Find where the given text appears and provide that cell's center as [x, y] coordinate. 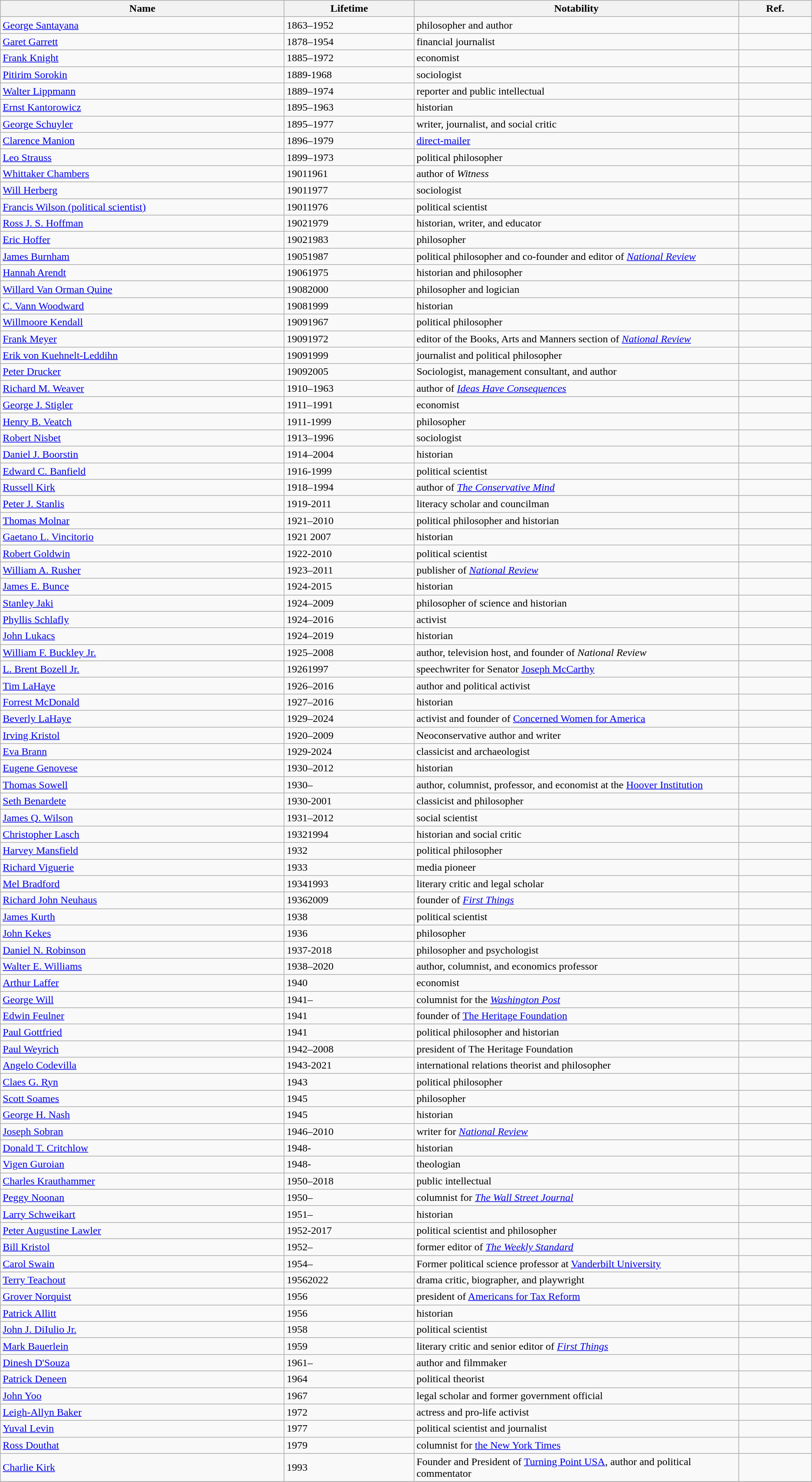
1921–2010 [349, 521]
1954– [349, 1264]
Stanley Jaki [142, 603]
Vigen Guroian [142, 1164]
1938 [349, 917]
Leigh-Allyn Baker [142, 1412]
1914–2004 [349, 454]
1952-2017 [349, 1230]
Walter E. Williams [142, 966]
Christopher Lasch [142, 834]
19011977 [349, 190]
founder of First Things [576, 900]
Whittaker Chambers [142, 174]
1918–1994 [349, 488]
Ernst Kantorowicz [142, 108]
19082000 [349, 289]
columnist for the Washington Post [576, 999]
author, television host, and founder of National Review [576, 652]
1889-1968 [349, 75]
1940 [349, 983]
19081999 [349, 306]
19061975 [349, 273]
19362009 [349, 900]
1930–2012 [349, 768]
1941– [349, 999]
Former political science professor at Vanderbilt University [576, 1264]
Thomas Sowell [142, 785]
Notability [576, 9]
1993 [349, 1467]
historian, writer, and educator [576, 223]
classicist and archaeologist [576, 752]
1972 [349, 1412]
media pioneer [576, 867]
Eric Hoffer [142, 240]
19261997 [349, 669]
journalist and political philosopher [576, 355]
Eva Brann [142, 752]
historian and social critic [576, 834]
1926–2016 [349, 685]
1924–2016 [349, 620]
president of Americans for Tax Reform [576, 1297]
author, columnist, and economics professor [576, 966]
political scientist and journalist [576, 1429]
Robert Nisbet [142, 438]
1930-2001 [349, 801]
19092005 [349, 372]
philosopher and logician [576, 289]
1942–2008 [349, 1049]
Russell Kirk [142, 488]
actress and pro-life activist [576, 1412]
Hannah Arendt [142, 273]
1919-2011 [349, 504]
Edwin Feulner [142, 1016]
founder of The Heritage Foundation [576, 1016]
1923–2011 [349, 570]
Patrick Deneen [142, 1379]
Neoconservative author and writer [576, 735]
1899–1973 [349, 157]
philosopher of science and historian [576, 603]
Joseph Sobran [142, 1131]
Beverly LaHaye [142, 718]
Irving Kristol [142, 735]
1930– [349, 785]
George Schuyler [142, 124]
Ross Douthat [142, 1445]
Lifetime [349, 9]
Charlie Kirk [142, 1467]
literary critic and legal scholar [576, 884]
political theorist [576, 1379]
Richard M. Weaver [142, 388]
1946–2010 [349, 1131]
speechwriter for Senator Joseph McCarthy [576, 669]
1895–1977 [349, 124]
1932 [349, 851]
Peter Drucker [142, 372]
theologian [576, 1164]
1943 [349, 1082]
author, columnist, professor, and economist at the Hoover Institution [576, 785]
19011961 [349, 174]
1911–1991 [349, 405]
Peggy Noonan [142, 1197]
John Kekes [142, 933]
Dinesh D'Souza [142, 1363]
Scott Soames [142, 1098]
Peter Augustine Lawler [142, 1230]
Pitirim Sorokin [142, 75]
George H. Nash [142, 1115]
1964 [349, 1379]
writer, journalist, and social critic [576, 124]
Name [142, 9]
William A. Rusher [142, 570]
financial journalist [576, 42]
1959 [349, 1346]
1929-2024 [349, 752]
author of The Conservative Mind [576, 488]
1958 [349, 1330]
1931–2012 [349, 818]
1878–1954 [349, 42]
drama critic, biographer, and playwright [576, 1280]
L. Brent Bozell Jr. [142, 669]
1913–1996 [349, 438]
Francis Wilson (political scientist) [142, 207]
Phyllis Schlafly [142, 620]
classicist and philosopher [576, 801]
Willmoore Kendall [142, 322]
1927–2016 [349, 702]
president of The Heritage Foundation [576, 1049]
1937-2018 [349, 950]
James Burnham [142, 256]
Gaetano L. Vincitorio [142, 537]
1925–2008 [349, 652]
Frank Knight [142, 58]
Donald T. Critchlow [142, 1148]
James E. Bunce [142, 587]
philosopher and psychologist [576, 950]
author and political activist [576, 685]
Harvey Mansfield [142, 851]
Paul Weyrich [142, 1049]
James Q. Wilson [142, 818]
Leo Strauss [142, 157]
Richard Viguerie [142, 867]
Paul Gottfried [142, 1033]
1951– [349, 1214]
Frank Meyer [142, 339]
1889–1974 [349, 91]
Yuval Levin [142, 1429]
social scientist [576, 818]
1967 [349, 1396]
Daniel N. Robinson [142, 950]
Walter Lippmann [142, 91]
author of Witness [576, 174]
John Lukacs [142, 636]
Clarence Manion [142, 141]
James Kurth [142, 917]
Seth Benardete [142, 801]
19562022 [349, 1280]
Daniel J. Boorstin [142, 454]
1950– [349, 1197]
Angelo Codevilla [142, 1066]
Tim LaHaye [142, 685]
19011976 [349, 207]
19321994 [349, 834]
Thomas Molnar [142, 521]
Ross J. S. Hoffman [142, 223]
activist [576, 620]
George Will [142, 999]
Ref. [775, 9]
Mark Bauerlein [142, 1346]
1924-2015 [349, 587]
literary critic and senior editor of First Things [576, 1346]
1977 [349, 1429]
Terry Teachout [142, 1280]
1933 [349, 867]
Eugene Genovese [142, 768]
19091999 [349, 355]
Mel Bradford [142, 884]
publisher of National Review [576, 570]
1916-1999 [349, 471]
Claes G. Ryn [142, 1082]
1863–1952 [349, 25]
literacy scholar and councilman [576, 504]
1910–1963 [349, 388]
1895–1963 [349, 108]
political scientist and philosopher [576, 1230]
Willard Van Orman Quine [142, 289]
1922-2010 [349, 554]
1924–2019 [349, 636]
political philosopher and co-founder and editor of National Review [576, 256]
columnist for the New York Times [576, 1445]
19051987 [349, 256]
Erik von Kuehnelt-Leddihn [142, 355]
1929–2024 [349, 718]
Edward C. Banfield [142, 471]
William F. Buckley Jr. [142, 652]
former editor of The Weekly Standard [576, 1247]
editor of the Books, Arts and Manners section of National Review [576, 339]
1936 [349, 933]
19021979 [349, 223]
legal scholar and former government official [576, 1396]
George Santayana [142, 25]
philosopher and author [576, 25]
writer for National Review [576, 1131]
1950–2018 [349, 1181]
C. Vann Woodward [142, 306]
1911-1999 [349, 421]
1896–1979 [349, 141]
Arthur Laffer [142, 983]
1961– [349, 1363]
1920–2009 [349, 735]
1921 2007 [349, 537]
Forrest McDonald [142, 702]
19091972 [349, 339]
19021983 [349, 240]
1885–1972 [349, 58]
Robert Goldwin [142, 554]
1979 [349, 1445]
Richard John Neuhaus [142, 900]
Sociologist, management consultant, and author [576, 372]
John J. DiIulio Jr. [142, 1330]
Larry Schweikart [142, 1214]
Bill Kristol [142, 1247]
1943-2021 [349, 1066]
Garet Garrett [142, 42]
Will Herberg [142, 190]
Patrick Allitt [142, 1313]
author and filmmaker [576, 1363]
columnist for The Wall Street Journal [576, 1197]
reporter and public intellectual [576, 91]
public intellectual [576, 1181]
Henry B. Veatch [142, 421]
1924–2009 [349, 603]
George J. Stigler [142, 405]
Charles Krauthammer [142, 1181]
international relations theorist and philosopher [576, 1066]
Carol Swain [142, 1264]
direct-mailer [576, 141]
19091967 [349, 322]
author of Ideas Have Consequences [576, 388]
Founder and President of Turning Point USA, author and political commentator [576, 1467]
19341993 [349, 884]
John Yoo [142, 1396]
1938–2020 [349, 966]
1952– [349, 1247]
Grover Norquist [142, 1297]
historian and philosopher [576, 273]
activist and founder of Concerned Women for America [576, 718]
Peter J. Stanlis [142, 504]
